From the cell containing the given text, extract its center point as [x, y] coordinate. 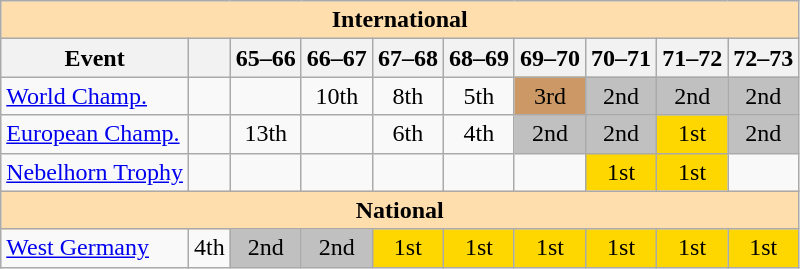
66–67 [336, 58]
72–73 [764, 58]
68–69 [478, 58]
13th [266, 134]
Event [95, 58]
67–68 [408, 58]
10th [336, 96]
European Champ. [95, 134]
National [400, 210]
71–72 [692, 58]
5th [478, 96]
West Germany [95, 248]
World Champ. [95, 96]
International [400, 20]
3rd [550, 96]
Nebelhorn Trophy [95, 172]
8th [408, 96]
69–70 [550, 58]
70–71 [622, 58]
65–66 [266, 58]
6th [408, 134]
